Output the (X, Y) coordinate of the center of the cell containing the given text.  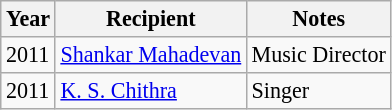
K. S. Chithra (150, 90)
Music Director (318, 54)
Shankar Mahadevan (150, 54)
Recipient (150, 18)
Notes (318, 18)
Singer (318, 90)
Year (28, 18)
